Output the (X, Y) coordinate of the center of the cell containing the given text.  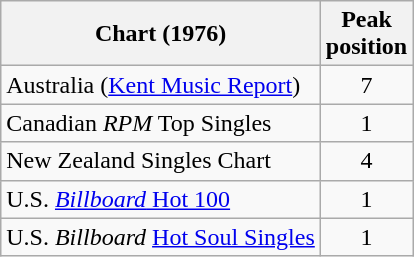
Chart (1976) (161, 34)
Canadian RPM Top Singles (161, 123)
Peak position (366, 34)
Australia (Kent Music Report) (161, 85)
7 (366, 85)
U.S. Billboard Hot 100 (161, 199)
U.S. Billboard Hot Soul Singles (161, 237)
4 (366, 161)
New Zealand Singles Chart (161, 161)
